Return the (x, y) coordinate for the center point of the cell that contains the specified text.  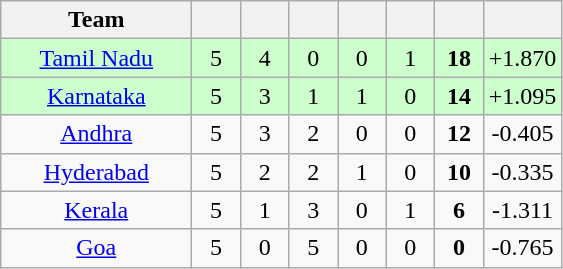
Karnataka (96, 96)
Kerala (96, 210)
+1.870 (522, 58)
Hyderabad (96, 172)
6 (460, 210)
+1.095 (522, 96)
-0.335 (522, 172)
Tamil Nadu (96, 58)
Andhra (96, 134)
-1.311 (522, 210)
Team (96, 20)
-0.405 (522, 134)
10 (460, 172)
-0.765 (522, 248)
12 (460, 134)
Goa (96, 248)
14 (460, 96)
18 (460, 58)
4 (264, 58)
